From the cell containing the given text, extract its center point as [X, Y] coordinate. 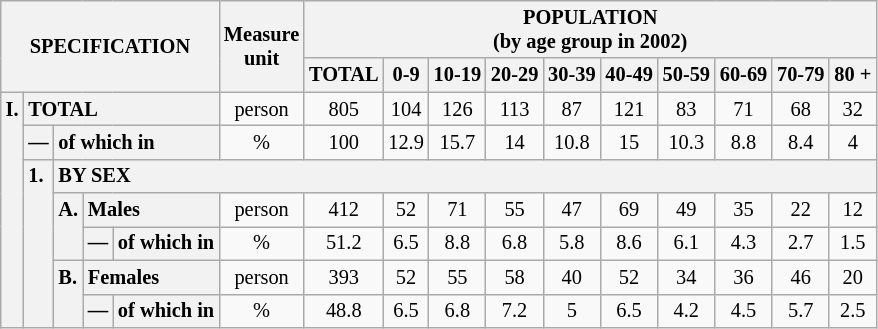
2.7 [800, 243]
70-79 [800, 75]
4 [852, 142]
4.5 [744, 311]
104 [406, 109]
15 [628, 142]
8.6 [628, 243]
1. [38, 243]
20-29 [514, 75]
5 [572, 311]
B. [68, 294]
100 [344, 142]
87 [572, 109]
BY SEX [466, 176]
22 [800, 210]
393 [344, 277]
412 [344, 210]
121 [628, 109]
A. [68, 226]
15.7 [458, 142]
Measure unit [262, 46]
49 [686, 210]
69 [628, 210]
51.2 [344, 243]
80 + [852, 75]
47 [572, 210]
46 [800, 277]
20 [852, 277]
30-39 [572, 75]
10-19 [458, 75]
14 [514, 142]
0-9 [406, 75]
60-69 [744, 75]
35 [744, 210]
12.9 [406, 142]
1.5 [852, 243]
805 [344, 109]
4.3 [744, 243]
68 [800, 109]
POPULATION (by age group in 2002) [590, 29]
32 [852, 109]
83 [686, 109]
5.7 [800, 311]
40-49 [628, 75]
40 [572, 277]
I. [12, 210]
10.8 [572, 142]
4.2 [686, 311]
Females [151, 277]
Males [151, 210]
36 [744, 277]
12 [852, 210]
50-59 [686, 75]
113 [514, 109]
58 [514, 277]
6.1 [686, 243]
10.3 [686, 142]
SPECIFICATION [110, 46]
2.5 [852, 311]
8.4 [800, 142]
5.8 [572, 243]
7.2 [514, 311]
34 [686, 277]
126 [458, 109]
48.8 [344, 311]
